From the cell containing the given text, extract its center point as (x, y) coordinate. 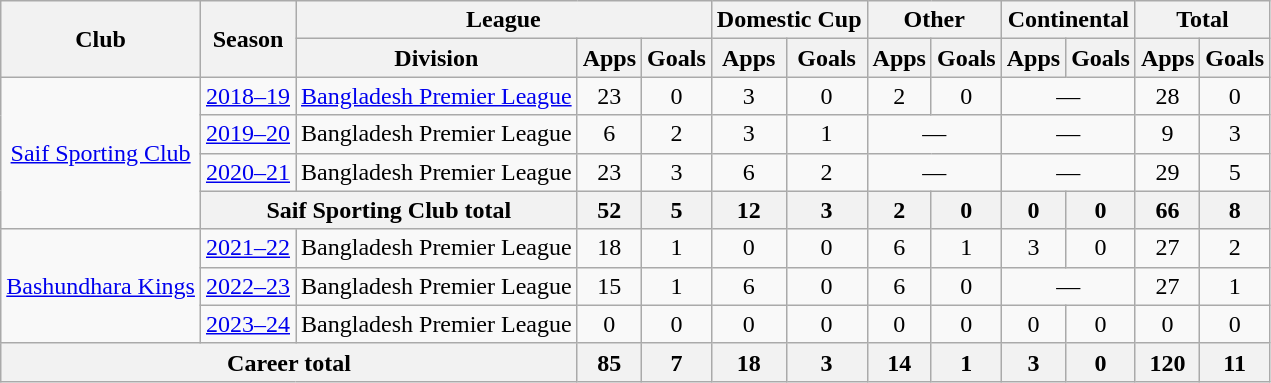
2023–24 (248, 324)
Saif Sporting Club (101, 153)
Career total (289, 362)
120 (1167, 362)
2020–21 (248, 172)
Other (934, 20)
2019–20 (248, 134)
85 (609, 362)
Bashundhara Kings (101, 286)
14 (899, 362)
Saif Sporting Club total (388, 210)
29 (1167, 172)
Season (248, 39)
League (504, 20)
Club (101, 39)
28 (1167, 96)
7 (677, 362)
66 (1167, 210)
12 (748, 210)
Domestic Cup (789, 20)
2018–19 (248, 96)
52 (609, 210)
Division (437, 58)
15 (609, 286)
8 (1235, 210)
2022–23 (248, 286)
Total (1202, 20)
11 (1235, 362)
2021–22 (248, 248)
9 (1167, 134)
Continental (1068, 20)
